From the cell containing the given text, extract its center point as (X, Y) coordinate. 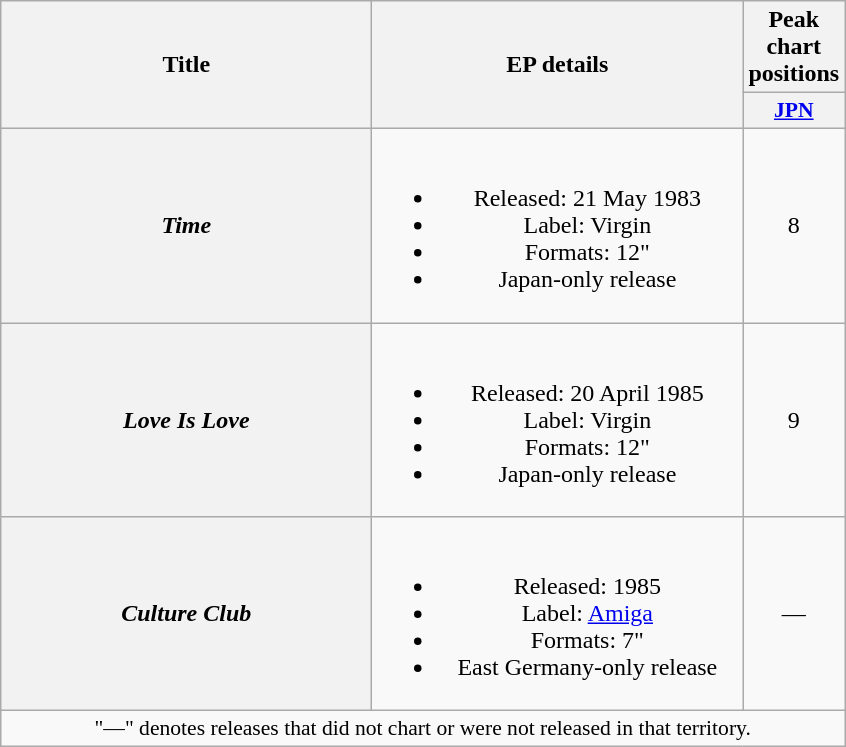
Culture Club (186, 614)
Title (186, 65)
Time (186, 225)
"—" denotes releases that did not chart or were not released in that territory. (423, 729)
Released: 1985Label: AmigaFormats: 7"East Germany-only release (558, 614)
JPN (794, 111)
9 (794, 419)
Love Is Love (186, 419)
Released: 20 April 1985Label: VirginFormats: 12"Japan-only release (558, 419)
— (794, 614)
8 (794, 225)
Peak chart positions (794, 47)
Released: 21 May 1983Label: VirginFormats: 12"Japan-only release (558, 225)
EP details (558, 65)
